Output the [X, Y] coordinate of the center of the cell containing the given text.  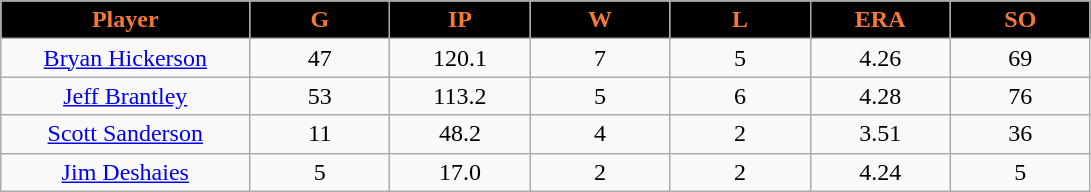
4.28 [880, 96]
76 [1020, 96]
6 [740, 96]
ERA [880, 20]
IP [460, 20]
Player [126, 20]
L [740, 20]
36 [1020, 134]
48.2 [460, 134]
W [600, 20]
Jeff Brantley [126, 96]
7 [600, 58]
3.51 [880, 134]
4 [600, 134]
53 [320, 96]
Scott Sanderson [126, 134]
4.24 [880, 172]
69 [1020, 58]
4.26 [880, 58]
G [320, 20]
113.2 [460, 96]
Bryan Hickerson [126, 58]
11 [320, 134]
17.0 [460, 172]
Jim Deshaies [126, 172]
120.1 [460, 58]
47 [320, 58]
SO [1020, 20]
